Find where the given text appears and provide that cell's center as [x, y] coordinate. 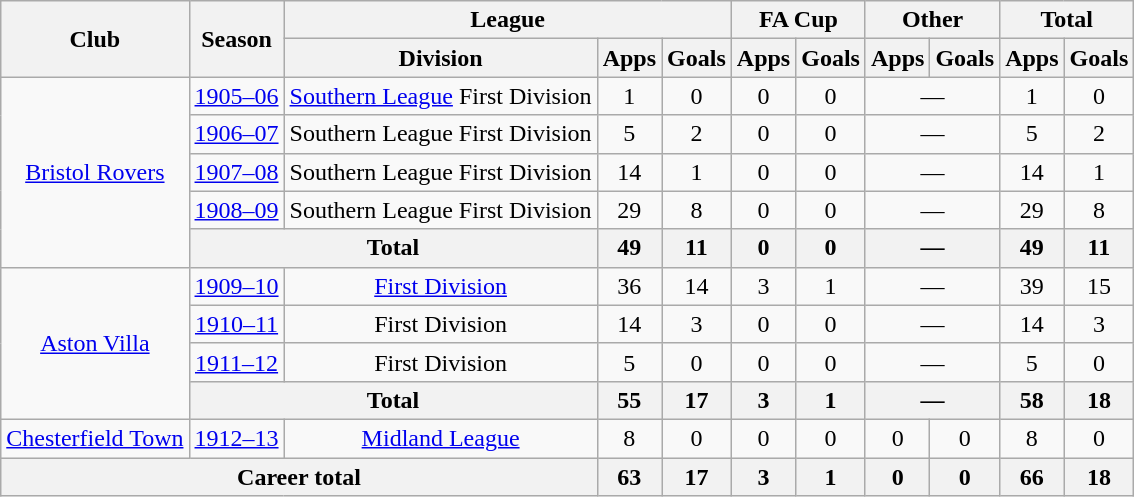
1910–11 [236, 324]
Bristol Rovers [95, 172]
Midland League [440, 438]
66 [1032, 477]
39 [1032, 286]
1905–06 [236, 96]
Career total [299, 477]
Chesterfield Town [95, 438]
1906–07 [236, 134]
1908–09 [236, 210]
FA Cup [798, 20]
63 [629, 477]
Club [95, 39]
1911–12 [236, 362]
55 [629, 400]
League [508, 20]
Season [236, 39]
Division [440, 58]
Aston Villa [95, 343]
15 [1099, 286]
1909–10 [236, 286]
1912–13 [236, 438]
36 [629, 286]
Other [932, 20]
1907–08 [236, 172]
58 [1032, 400]
